Extract the [X, Y] coordinate from the center of the cell holding the provided text.  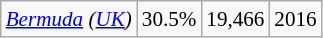
30.5% [169, 18]
Bermuda (UK) [69, 18]
2016 [295, 18]
19,466 [235, 18]
